Search for the cell housing the specified text and yield its [x, y] center coordinate. 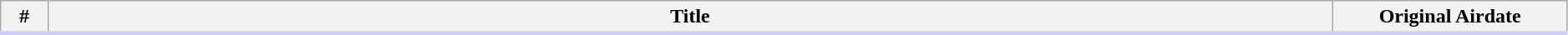
Title [690, 17]
# [24, 17]
Original Airdate [1450, 17]
